Determine the [X, Y] coordinate at the center of the cell enclosing the given text.  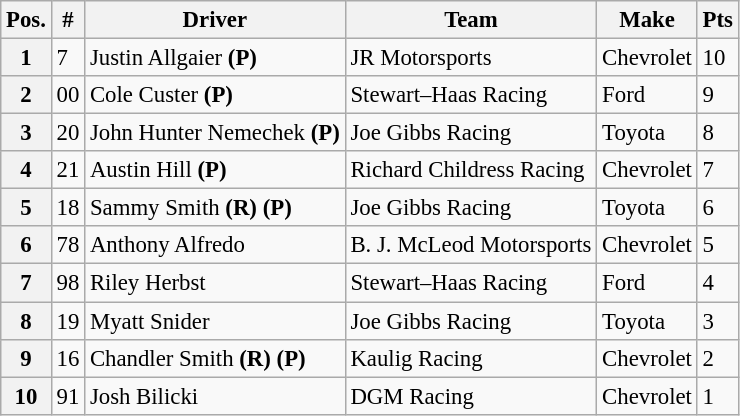
Make [647, 20]
# [68, 20]
B. J. McLeod Motorsports [471, 245]
19 [68, 321]
Sammy Smith (R) (P) [216, 208]
Myatt Snider [216, 321]
Josh Bilicki [216, 396]
Kaulig Racing [471, 358]
John Hunter Nemechek (P) [216, 133]
Justin Allgaier (P) [216, 58]
Pts [718, 20]
Pos. [26, 20]
JR Motorsports [471, 58]
00 [68, 95]
Driver [216, 20]
Riley Herbst [216, 283]
Anthony Alfredo [216, 245]
Richard Childress Racing [471, 170]
91 [68, 396]
16 [68, 358]
98 [68, 283]
21 [68, 170]
20 [68, 133]
Team [471, 20]
18 [68, 208]
Chandler Smith (R) (P) [216, 358]
78 [68, 245]
Cole Custer (P) [216, 95]
DGM Racing [471, 396]
Austin Hill (P) [216, 170]
